Capture the cell that displays the provided text and extract its [X, Y] central coordinate. 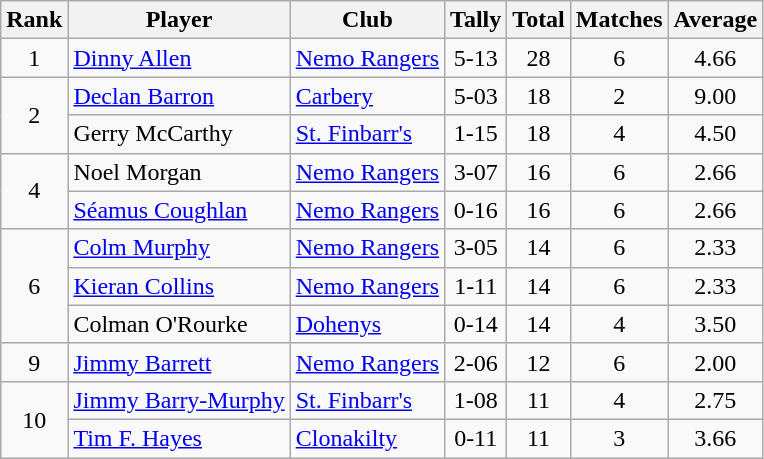
Dinny Allen [179, 58]
Tally [476, 20]
0-16 [476, 210]
Total [539, 20]
9 [34, 362]
Average [716, 20]
10 [34, 419]
3.50 [716, 324]
Carbery [367, 96]
1-08 [476, 400]
Jimmy Barry-Murphy [179, 400]
1-15 [476, 134]
Club [367, 20]
Noel Morgan [179, 172]
Kieran Collins [179, 286]
2.75 [716, 400]
Séamus Coughlan [179, 210]
Player [179, 20]
28 [539, 58]
4.50 [716, 134]
3.66 [716, 438]
1 [34, 58]
Gerry McCarthy [179, 134]
Declan Barron [179, 96]
Colman O'Rourke [179, 324]
3 [619, 438]
Dohenys [367, 324]
2.00 [716, 362]
3-07 [476, 172]
5-13 [476, 58]
3-05 [476, 248]
Clonakilty [367, 438]
4.66 [716, 58]
Rank [34, 20]
0-11 [476, 438]
2-06 [476, 362]
0-14 [476, 324]
1-11 [476, 286]
Jimmy Barrett [179, 362]
Colm Murphy [179, 248]
Tim F. Hayes [179, 438]
Matches [619, 20]
5-03 [476, 96]
12 [539, 362]
9.00 [716, 96]
